From the cell containing the given text, extract its center point as [X, Y] coordinate. 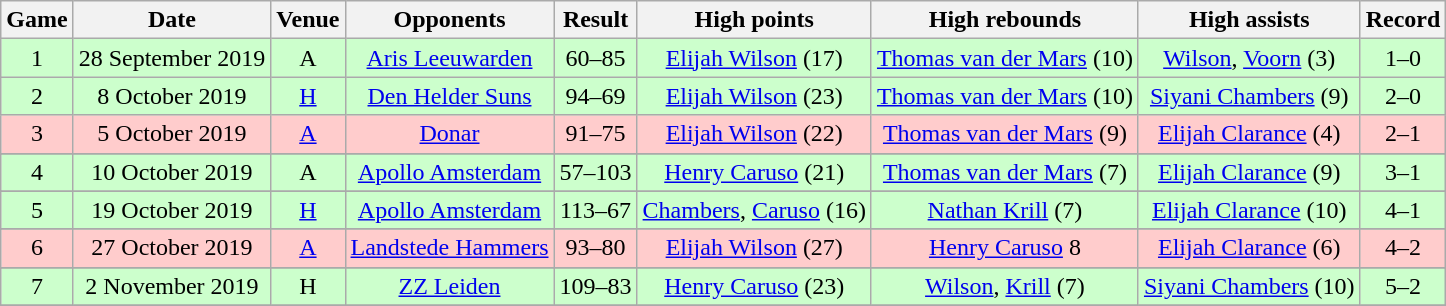
Henry Caruso (23) [754, 286]
Elijah Wilson (27) [754, 248]
27 October 2019 [172, 248]
5 October 2019 [172, 134]
Aris Leeuwarden [450, 58]
57–103 [596, 172]
High points [754, 20]
Nathan Krill (7) [1004, 210]
2–0 [1403, 96]
Elijah Clarance (6) [1249, 248]
10 October 2019 [172, 172]
5–2 [1403, 286]
Henry Caruso 8 [1004, 248]
Landstede Hammers [450, 248]
1 [37, 58]
Elijah Clarance (9) [1249, 172]
Thomas van der Mars (7) [1004, 172]
Date [172, 20]
5 [37, 210]
Elijah Wilson (22) [754, 134]
60–85 [596, 58]
Elijah Wilson (17) [754, 58]
6 [37, 248]
Siyani Chambers (10) [1249, 286]
2 [37, 96]
Elijah Clarance (4) [1249, 134]
Elijah Clarance (10) [1249, 210]
Game [37, 20]
3 [37, 134]
109–83 [596, 286]
Den Helder Suns [450, 96]
91–75 [596, 134]
ZZ Leiden [450, 286]
High rebounds [1004, 20]
Wilson, Voorn (3) [1249, 58]
19 October 2019 [172, 210]
Elijah Wilson (23) [754, 96]
7 [37, 286]
Venue [308, 20]
113–67 [596, 210]
Henry Caruso (21) [754, 172]
94–69 [596, 96]
28 September 2019 [172, 58]
8 October 2019 [172, 96]
4–2 [1403, 248]
Wilson, Krill (7) [1004, 286]
3–1 [1403, 172]
4 [37, 172]
Record [1403, 20]
1–0 [1403, 58]
High assists [1249, 20]
Siyani Chambers (9) [1249, 96]
93–80 [596, 248]
Donar [450, 134]
4–1 [1403, 210]
Thomas van der Mars (9) [1004, 134]
Chambers, Caruso (16) [754, 210]
2 November 2019 [172, 286]
Result [596, 20]
Opponents [450, 20]
2–1 [1403, 134]
